Detect which cell encompasses the target text, then output its [X, Y] center coordinate. 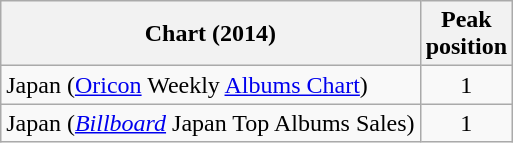
Chart (2014) [210, 34]
Japan (Billboard Japan Top Albums Sales) [210, 123]
Japan (Oricon Weekly Albums Chart) [210, 85]
Peakposition [466, 34]
